Return (X, Y) of the center of cell containing provided text 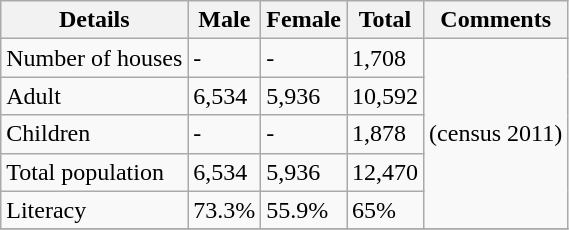
65% (386, 210)
Total population (94, 172)
Details (94, 20)
Children (94, 134)
Total (386, 20)
1,878 (386, 134)
Comments (496, 20)
1,708 (386, 58)
Female (304, 20)
Adult (94, 96)
Literacy (94, 210)
10,592 (386, 96)
55.9% (304, 210)
Male (224, 20)
73.3% (224, 210)
12,470 (386, 172)
(census 2011) (496, 134)
Number of houses (94, 58)
